Detect which cell encompasses the target text, then output its [X, Y] center coordinate. 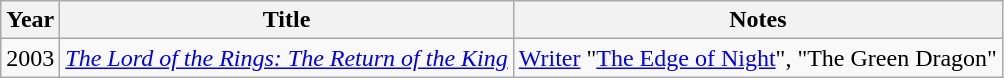
Writer "The Edge of Night", "The Green Dragon" [758, 58]
The Lord of the Rings: The Return of the King [286, 58]
2003 [30, 58]
Title [286, 20]
Notes [758, 20]
Year [30, 20]
